Provide the (X, Y) coordinate of the cell's center where the given text is located.  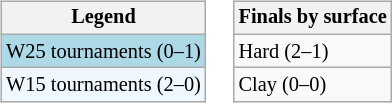
Hard (2–1) (313, 51)
Finals by surface (313, 18)
Legend (103, 18)
Clay (0–0) (313, 85)
W15 tournaments (2–0) (103, 85)
W25 tournaments (0–1) (103, 51)
